From the cell containing the given text, extract its center point as [X, Y] coordinate. 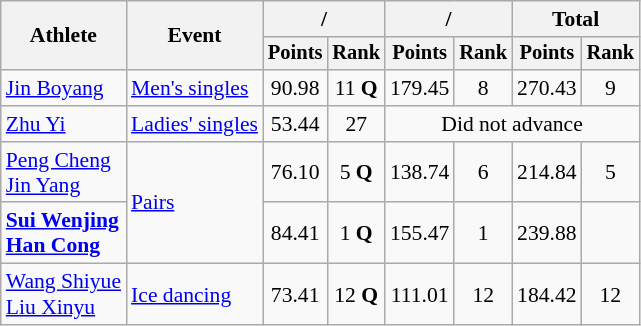
270.43 [546, 88]
1 [483, 234]
Athlete [64, 36]
12 Q [356, 294]
Total [576, 19]
76.10 [295, 172]
Men's singles [194, 88]
1 Q [356, 234]
84.41 [295, 234]
8 [483, 88]
239.88 [546, 234]
Sui Wenjing Han Cong [64, 234]
27 [356, 124]
Event [194, 36]
73.41 [295, 294]
Did not advance [512, 124]
90.98 [295, 88]
5 [611, 172]
53.44 [295, 124]
111.01 [420, 294]
214.84 [546, 172]
184.42 [546, 294]
Wang ShiyueLiu Xinyu [64, 294]
Pairs [194, 203]
138.74 [420, 172]
Jin Boyang [64, 88]
Zhu Yi [64, 124]
11 Q [356, 88]
6 [483, 172]
9 [611, 88]
5 Q [356, 172]
155.47 [420, 234]
179.45 [420, 88]
Ladies' singles [194, 124]
Ice dancing [194, 294]
Peng Cheng Jin Yang [64, 172]
